From the cell containing the given text, extract its center point as [x, y] coordinate. 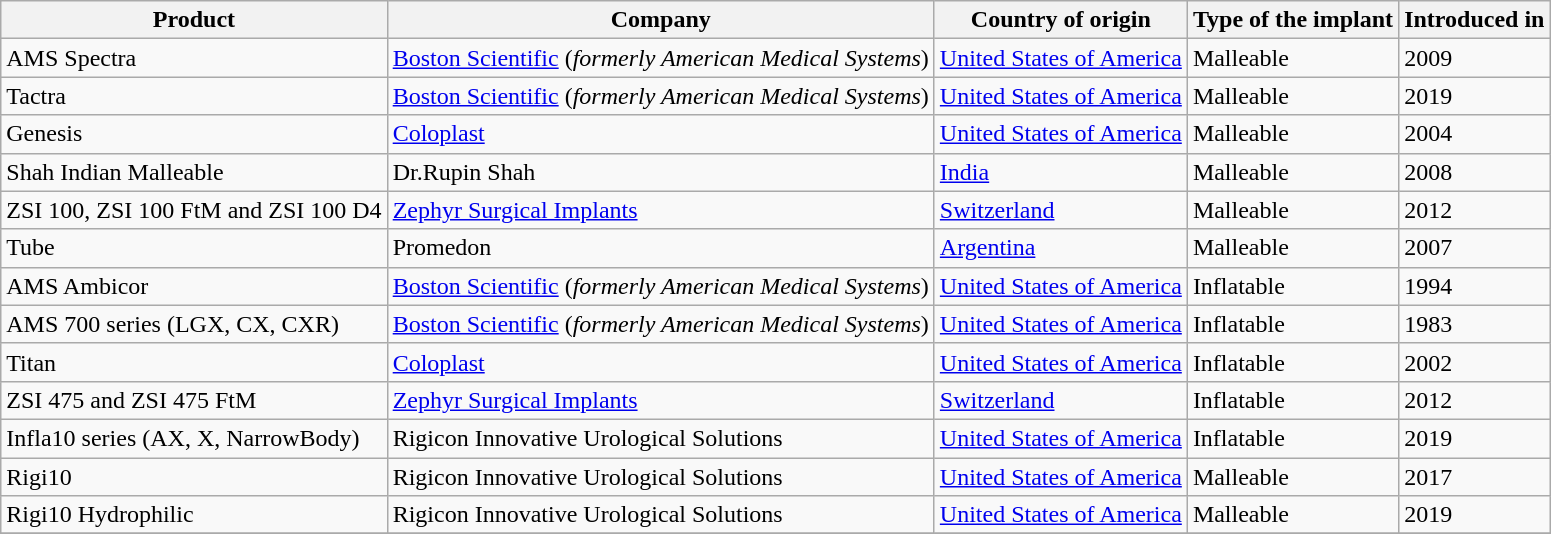
Product [194, 20]
Type of the implant [1292, 20]
India [1060, 172]
Rigi10 Hydrophilic [194, 515]
1983 [1474, 324]
2017 [1474, 477]
Shah Indian Malleable [194, 172]
Titan [194, 362]
2009 [1474, 58]
1994 [1474, 286]
Rigi10 [194, 477]
Tube [194, 248]
Introduced in [1474, 20]
Genesis [194, 134]
ZSI 475 and ZSI 475 FtM [194, 400]
Country of origin [1060, 20]
Company [660, 20]
2002 [1474, 362]
Infla10 series (AX, X, NarrowBody) [194, 438]
AMS Spectra [194, 58]
ZSI 100, ZSI 100 FtM and ZSI 100 D4 [194, 210]
2007 [1474, 248]
AMS Ambicor [194, 286]
Tactra [194, 96]
AMS 700 series (LGX, CX, CXR) [194, 324]
2004 [1474, 134]
Dr.Rupin Shah [660, 172]
Argentina [1060, 248]
2008 [1474, 172]
Promedon [660, 248]
